Output the [X, Y] coordinate of the center of the cell containing the given text.  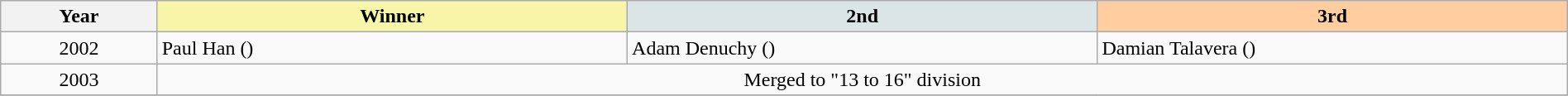
Merged to "13 to 16" division [862, 79]
2003 [79, 79]
3rd [1332, 17]
Damian Talavera () [1332, 48]
Year [79, 17]
Paul Han () [392, 48]
2002 [79, 48]
Winner [392, 17]
Adam Denuchy () [863, 48]
2nd [863, 17]
